Provide the [X, Y] coordinate of the cell's center where the given text is located.  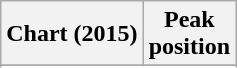
Chart (2015) [72, 34]
Peak position [189, 34]
